Output the (X, Y) coordinate of the center of the cell containing the given text.  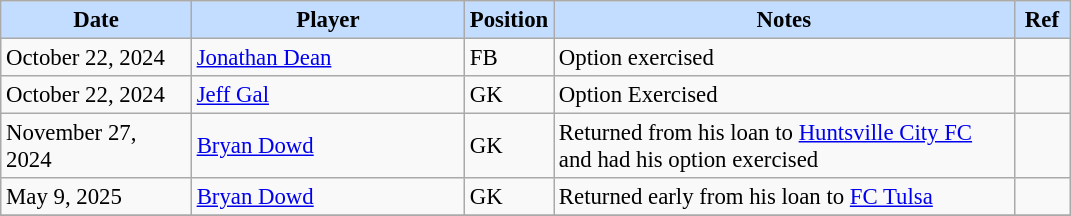
Notes (784, 20)
FB (508, 58)
Ref (1042, 20)
Returned early from his loan to FC Tulsa (784, 197)
Jeff Gal (328, 95)
Player (328, 20)
Returned from his loan to Huntsville City FC and had his option exercised (784, 146)
May 9, 2025 (96, 197)
Date (96, 20)
Jonathan Dean (328, 58)
Option Exercised (784, 95)
Option exercised (784, 58)
November 27, 2024 (96, 146)
Position (508, 20)
